Detect which cell encompasses the target text, then output its [x, y] center coordinate. 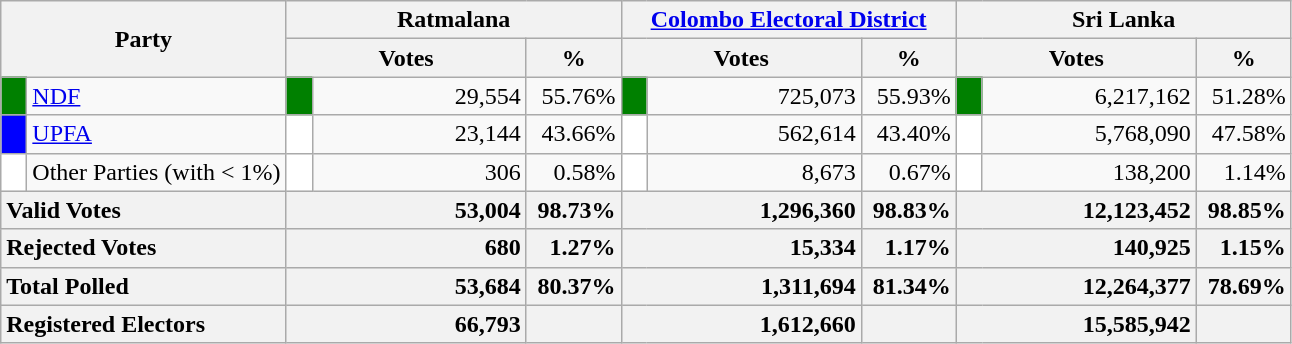
5,768,090 [1089, 134]
NDF [156, 96]
Party [144, 39]
Ratmalana [454, 20]
43.66% [574, 134]
1.14% [1244, 172]
Sri Lanka [1124, 20]
0.58% [574, 172]
1,311,694 [741, 286]
0.67% [908, 172]
562,614 [754, 134]
1,612,660 [741, 324]
Other Parties (with < 1%) [156, 172]
Valid Votes [144, 210]
138,200 [1089, 172]
43.40% [908, 134]
53,684 [406, 286]
Rejected Votes [144, 248]
680 [406, 248]
47.58% [1244, 134]
Colombo Electoral District [788, 20]
29,554 [419, 96]
98.73% [574, 210]
140,925 [1076, 248]
66,793 [406, 324]
78.69% [1244, 286]
8,673 [754, 172]
53,004 [406, 210]
51.28% [1244, 96]
306 [419, 172]
15,585,942 [1076, 324]
98.83% [908, 210]
1.17% [908, 248]
98.85% [1244, 210]
81.34% [908, 286]
55.76% [574, 96]
23,144 [419, 134]
Registered Electors [144, 324]
Total Polled [144, 286]
1.27% [574, 248]
55.93% [908, 96]
1.15% [1244, 248]
725,073 [754, 96]
12,123,452 [1076, 210]
80.37% [574, 286]
UPFA [156, 134]
12,264,377 [1076, 286]
6,217,162 [1089, 96]
15,334 [741, 248]
1,296,360 [741, 210]
